Pinpoint the cell where the given text exists, returning its [x, y] midpoint coordinate. 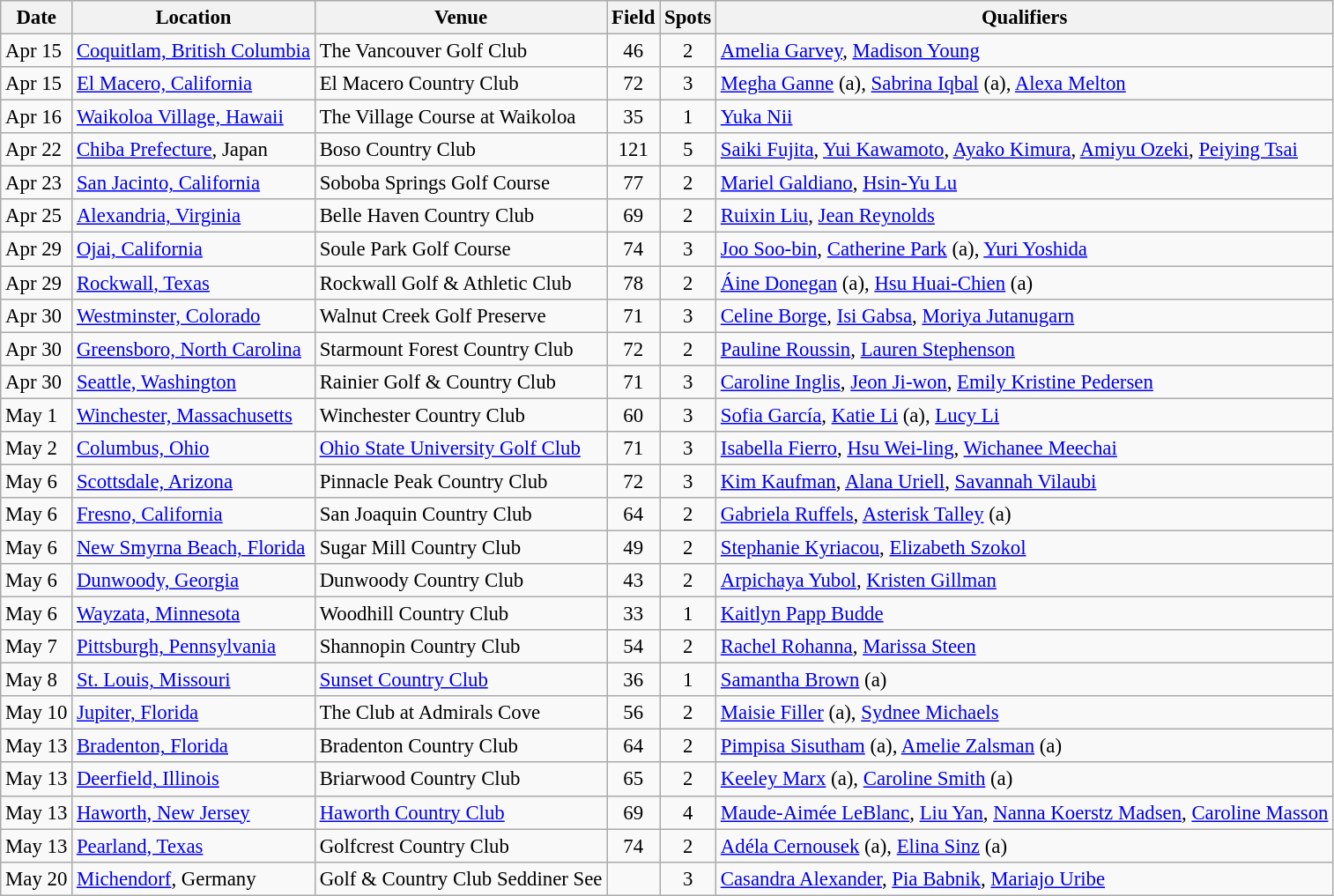
Sugar Mill Country Club [460, 547]
May 2 [37, 448]
Ohio State University Golf Club [460, 448]
Haworth, New Jersey [194, 812]
Megha Ganne (a), Sabrina Iqbal (a), Alexa Melton [1025, 84]
Casandra Alexander, Pia Babnik, Mariajo Uribe [1025, 878]
78 [634, 283]
Haworth Country Club [460, 812]
Briarwood Country Club [460, 780]
Maisie Filler (a), Sydnee Michaels [1025, 713]
Apr 16 [37, 117]
Kaitlyn Papp Budde [1025, 614]
Pauline Roussin, Lauren Stephenson [1025, 349]
Date [37, 18]
Walnut Creek Golf Preserve [460, 315]
Yuka Nii [1025, 117]
Location [194, 18]
Caroline Inglis, Jeon Ji-won, Emily Kristine Pedersen [1025, 381]
Spots [688, 18]
54 [634, 647]
Sofia García, Katie Li (a), Lucy Li [1025, 415]
Boso Country Club [460, 150]
The Club at Admirals Cove [460, 713]
Keeley Marx (a), Caroline Smith (a) [1025, 780]
May 8 [37, 680]
El Macero, California [194, 84]
Dunwoody Country Club [460, 581]
Starmount Forest Country Club [460, 349]
Joo Soo-bin, Catherine Park (a), Yuri Yoshida [1025, 249]
43 [634, 581]
Dunwoody, Georgia [194, 581]
Arpichaya Yubol, Kristen Gillman [1025, 581]
Field [634, 18]
Belle Haven Country Club [460, 216]
Golfcrest Country Club [460, 846]
60 [634, 415]
May 10 [37, 713]
56 [634, 713]
Fresno, California [194, 515]
Rachel Rohanna, Marissa Steen [1025, 647]
65 [634, 780]
Shannopin Country Club [460, 647]
Pimpisa Sisutham (a), Amelie Zalsman (a) [1025, 746]
May 7 [37, 647]
Michendorf, Germany [194, 878]
Maude-Aimée LeBlanc, Liu Yan, Nanna Koerstz Madsen, Caroline Masson [1025, 812]
May 20 [37, 878]
Adéla Cernousek (a), Elina Sinz (a) [1025, 846]
Sunset Country Club [460, 680]
Apr 25 [37, 216]
Gabriela Ruffels, Asterisk Talley (a) [1025, 515]
Golf & Country Club Seddiner See [460, 878]
Chiba Prefecture, Japan [194, 150]
Pittsburgh, Pennsylvania [194, 647]
Soule Park Golf Course [460, 249]
Apr 23 [37, 183]
121 [634, 150]
Scottsdale, Arizona [194, 481]
46 [634, 51]
49 [634, 547]
Saiki Fujita, Yui Kawamoto, Ayako Kimura, Amiyu Ozeki, Peiying Tsai [1025, 150]
4 [688, 812]
Celine Borge, Isi Gabsa, Moriya Jutanugarn [1025, 315]
Pinnacle Peak Country Club [460, 481]
Wayzata, Minnesota [194, 614]
The Village Course at Waikoloa [460, 117]
Greensboro, North Carolina [194, 349]
New Smyrna Beach, Florida [194, 547]
Qualifiers [1025, 18]
Bradenton, Florida [194, 746]
Rockwall Golf & Athletic Club [460, 283]
35 [634, 117]
Columbus, Ohio [194, 448]
Ruixin Liu, Jean Reynolds [1025, 216]
Waikoloa Village, Hawaii [194, 117]
Pearland, Texas [194, 846]
Isabella Fierro, Hsu Wei-ling, Wichanee Meechai [1025, 448]
Soboba Springs Golf Course [460, 183]
The Vancouver Golf Club [460, 51]
El Macero Country Club [460, 84]
Deerfield, Illinois [194, 780]
San Jacinto, California [194, 183]
St. Louis, Missouri [194, 680]
Venue [460, 18]
Samantha Brown (a) [1025, 680]
36 [634, 680]
Kim Kaufman, Alana Uriell, Savannah Vilaubi [1025, 481]
San Joaquin Country Club [460, 515]
May 1 [37, 415]
Rainier Golf & Country Club [460, 381]
Westminster, Colorado [194, 315]
Amelia Garvey, Madison Young [1025, 51]
Jupiter, Florida [194, 713]
77 [634, 183]
Ojai, California [194, 249]
Seattle, Washington [194, 381]
5 [688, 150]
Woodhill Country Club [460, 614]
Rockwall, Texas [194, 283]
Áine Donegan (a), Hsu Huai-Chien (a) [1025, 283]
Apr 22 [37, 150]
Winchester Country Club [460, 415]
Coquitlam, British Columbia [194, 51]
Stephanie Kyriacou, Elizabeth Szokol [1025, 547]
33 [634, 614]
Alexandria, Virginia [194, 216]
Bradenton Country Club [460, 746]
Winchester, Massachusetts [194, 415]
Mariel Galdiano, Hsin-Yu Lu [1025, 183]
